Return the (X, Y) coordinate for the center point of the cell that contains the specified text.  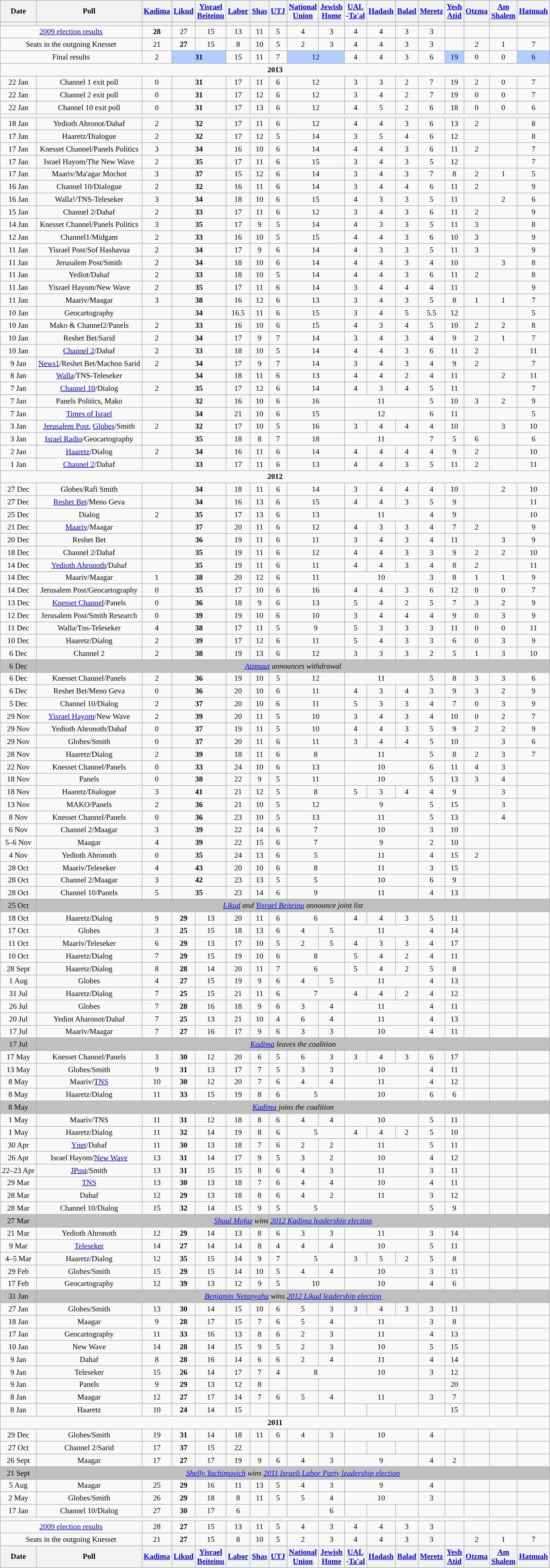
26 Apr (18, 1158)
5 Dec (18, 704)
Channel 2/Sarid (89, 1448)
31 Jul (18, 994)
Reshet Bet (89, 540)
25 Oct (18, 906)
42 (199, 880)
Israel Hayom/New Wave (89, 1158)
17 Oct (18, 931)
New Wave (89, 1347)
Israel Radio/Geocartography (89, 439)
12 Jan (18, 238)
Times of Israel (89, 414)
JPost/Smith (89, 1171)
21 Sept (18, 1473)
11 Oct (18, 944)
Channel 2 (89, 653)
5.5 (432, 313)
20 Dec (18, 540)
4 Nov (18, 855)
Yediot/Dahaf (89, 275)
Globes/Rafi Smith (89, 490)
16.5 (238, 313)
13 May (18, 1070)
Israel Hayom/The New Wave (89, 162)
Channel1/Midgam (89, 238)
29 Dec (18, 1435)
Jerusalem Post, Globes/Smith (89, 427)
28 Sept (18, 969)
29 Mar (18, 1183)
5–6 Nov (18, 843)
27 Oct (18, 1448)
Shelly Yachimovich wins 2011 Israeli Labor Party leadership election (293, 1473)
22 Nov (18, 767)
Likud and Yisrael Beiteinu announce joint list (293, 906)
Final results (71, 57)
17 May (18, 1057)
20 Jul (18, 1019)
Channel 10/Panels (89, 893)
21 Dec (18, 527)
Kadima joins the coalition (293, 1108)
10 Oct (18, 956)
Panels Politics, Mako (89, 401)
25 Dec (18, 515)
13 Dec (18, 603)
9 Mar (18, 1246)
28 Nov (18, 754)
10 Dec (18, 641)
Jerusalem Post/Smith Research (89, 616)
Mako & Channel2/Panels (89, 326)
Haaretz (89, 1410)
43 (199, 868)
Channel 10 exit poll (89, 108)
Dialog (89, 515)
18 Dec (18, 553)
4–5 Mar (18, 1259)
26 Sept (18, 1460)
1 Jan (18, 464)
30 Apr (18, 1145)
Yisrael Post/Sof Hashavua (89, 250)
Jerusalem Post/Smith (89, 263)
Channel 1 exit poll (89, 82)
2 May (18, 1498)
21 Mar (18, 1234)
Walla/Tns-Teleseker (89, 628)
TNS (89, 1183)
Reshet Bet/Sarid (89, 338)
Channel 2 exit poll (89, 95)
1 Aug (18, 981)
15 Jan (18, 212)
17 Feb (18, 1284)
8 Nov (18, 817)
41 (199, 792)
5 Aug (18, 1486)
Benjamin Netanyahu wins 2012 Likud leadership election (293, 1297)
27 Mar (18, 1221)
2012 (275, 477)
26 Jul (18, 1007)
2 Jan (18, 452)
Ynet/Dahaf (89, 1145)
27 Jan (18, 1309)
31 Jan (18, 1297)
18 Oct (18, 918)
Atzmaut announces withdrawal (293, 666)
22–23 Apr (18, 1171)
13 Nov (18, 805)
Yedioth Ahronot/Dahaf (89, 124)
Walla/TNS-Teleseker (89, 376)
Shaul Mofaz wins 2012 Kadima leadership election (293, 1221)
Channel 10/Dialogue (89, 187)
Jerusalem Post/Geocartography (89, 590)
29 Feb (18, 1271)
2011 (275, 1423)
12 Dec (18, 616)
6 Nov (18, 830)
Kadima leaves the coalition (293, 1045)
MAKO/Panels (89, 805)
11 Dec (18, 628)
Yediot Aharonot/Dahaf (89, 1019)
2013 (275, 70)
Maariv/Ma'agar Mochot (89, 174)
News1/Reshet Bet/Machon Sarid (89, 364)
Walla!/TNS-Teleseker (89, 200)
14 Jan (18, 225)
